Capture the cell that displays the provided text and extract its [x, y] central coordinate. 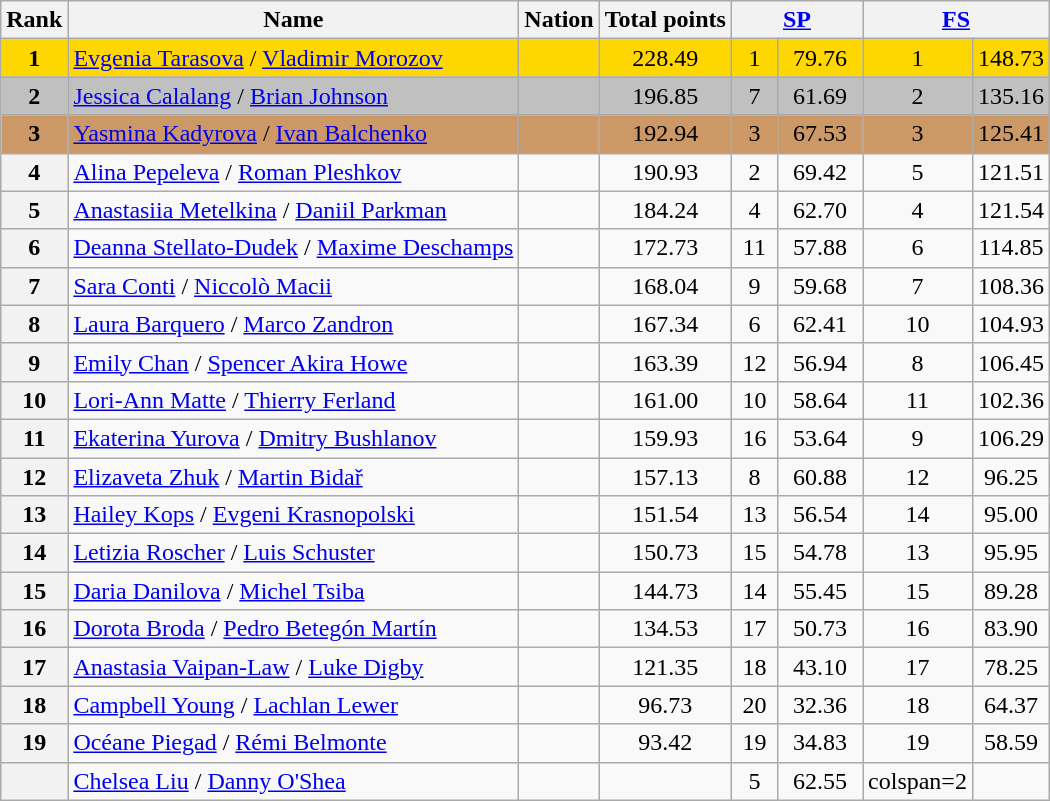
Dorota Broda / Pedro Betegón Martín [294, 629]
Yasmina Kadyrova / Ivan Balchenko [294, 134]
20 [754, 705]
108.36 [1010, 286]
Sara Conti / Niccolò Macii [294, 286]
190.93 [665, 172]
55.45 [820, 591]
102.36 [1010, 400]
50.73 [820, 629]
62.55 [820, 781]
Alina Pepeleva / Roman Pleshkov [294, 172]
53.64 [820, 438]
135.16 [1010, 96]
79.76 [820, 58]
106.45 [1010, 362]
Anastasia Vaipan-Law / Luke Digby [294, 667]
FS [956, 20]
Laura Barquero / Marco Zandron [294, 324]
196.85 [665, 96]
54.78 [820, 553]
32.36 [820, 705]
69.42 [820, 172]
Anastasiia Metelkina / Daniil Parkman [294, 210]
89.28 [1010, 591]
56.94 [820, 362]
114.85 [1010, 248]
57.88 [820, 248]
93.42 [665, 743]
159.93 [665, 438]
161.00 [665, 400]
SP [796, 20]
60.88 [820, 477]
121.54 [1010, 210]
Chelsea Liu / Danny O'Shea [294, 781]
Ekaterina Yurova / Dmitry Bushlanov [294, 438]
96.73 [665, 705]
Emily Chan / Spencer Akira Howe [294, 362]
192.94 [665, 134]
Océane Piegad / Rémi Belmonte [294, 743]
95.95 [1010, 553]
172.73 [665, 248]
62.70 [820, 210]
144.73 [665, 591]
106.29 [1010, 438]
150.73 [665, 553]
56.54 [820, 515]
184.24 [665, 210]
78.25 [1010, 667]
148.73 [1010, 58]
134.53 [665, 629]
Hailey Kops / Evgeni Krasnopolski [294, 515]
Lori-Ann Matte / Thierry Ferland [294, 400]
61.69 [820, 96]
58.64 [820, 400]
168.04 [665, 286]
58.59 [1010, 743]
Name [294, 20]
Total points [665, 20]
96.25 [1010, 477]
83.90 [1010, 629]
228.49 [665, 58]
67.53 [820, 134]
157.13 [665, 477]
151.54 [665, 515]
59.68 [820, 286]
Deanna Stellato-Dudek / Maxime Deschamps [294, 248]
colspan=2 [918, 781]
Letizia Roscher / Luis Schuster [294, 553]
Elizaveta Zhuk / Martin Bidař [294, 477]
104.93 [1010, 324]
64.37 [1010, 705]
163.39 [665, 362]
34.83 [820, 743]
62.41 [820, 324]
121.51 [1010, 172]
121.35 [665, 667]
Daria Danilova / Michel Tsiba [294, 591]
Nation [559, 20]
125.41 [1010, 134]
Campbell Young / Lachlan Lewer [294, 705]
Rank [34, 20]
Evgenia Tarasova / Vladimir Morozov [294, 58]
167.34 [665, 324]
43.10 [820, 667]
95.00 [1010, 515]
Jessica Calalang / Brian Johnson [294, 96]
